Scan for the cell matching the given text and deliver its [X, Y] coordinate at center. 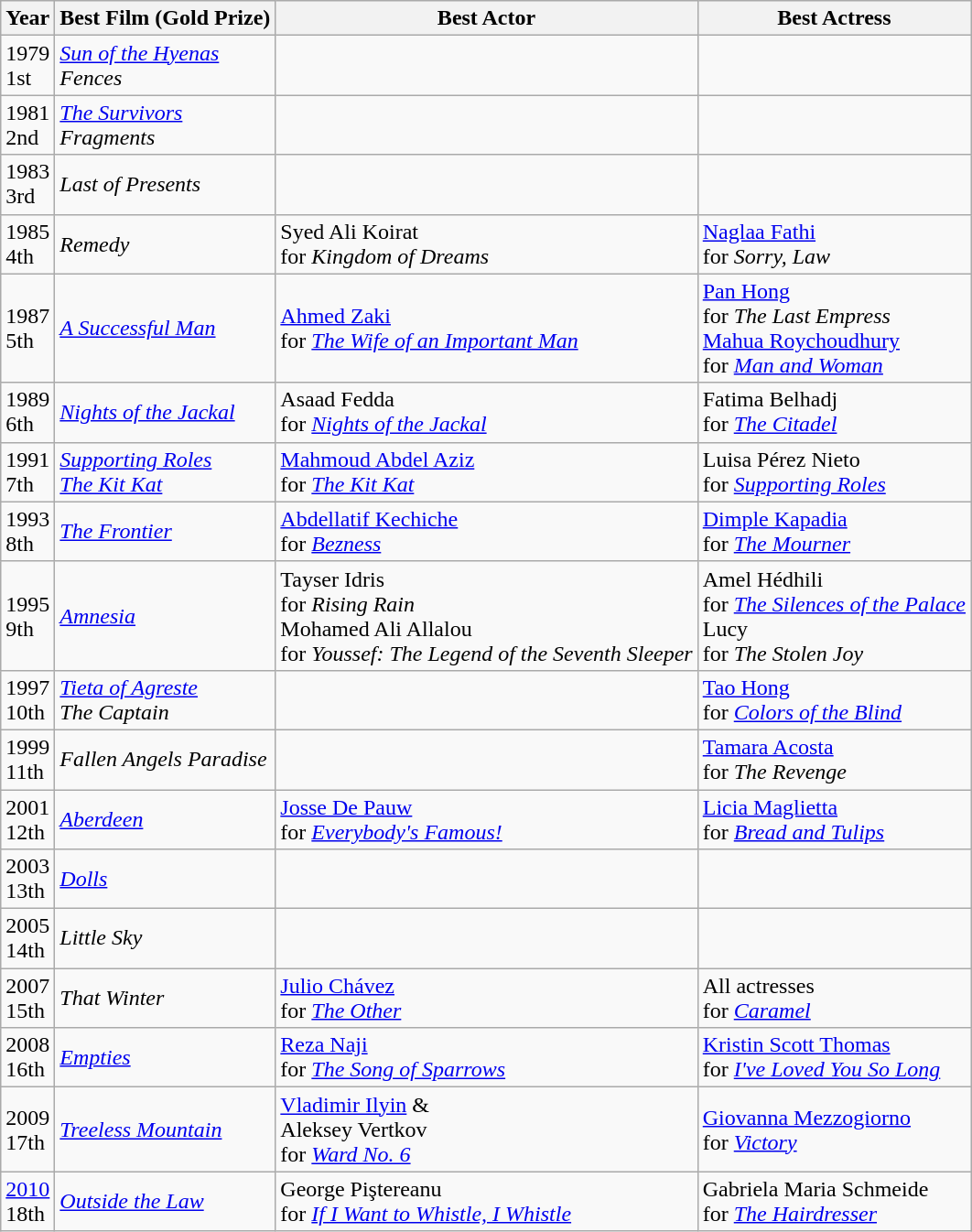
All actressesfor Caramel [834, 998]
Gabriela Maria Schmeidefor The Hairdresser [834, 1201]
Kristin Scott Thomasfor I've Loved You So Long [834, 1058]
200313th [27, 879]
Asaad Feddafor Nights of the Jackal [487, 412]
Tao Hongfor Colors of the Blind [834, 699]
Luisa Pérez Nietofor Supporting Roles [834, 472]
Julio Chávezfor The Other [487, 998]
199710th [27, 699]
Little Sky [165, 939]
The Frontier [165, 531]
Tieta of Agreste The Captain [165, 699]
19875th [27, 328]
Last of Presents [165, 185]
200917th [27, 1129]
George Piştereanufor If I Want to Whistle, I Whistle [487, 1201]
Supporting Roles The Kit Kat [165, 472]
19812nd [27, 124]
Syed Ali Koiratfor Kingdom of Dreams [487, 243]
Abdellatif Kechichefor Bezness [487, 531]
Pan Hongfor The Last Empress Mahua Roychoudhuryfor Man and Woman [834, 328]
19791st [27, 66]
Amnesia [165, 615]
Aberdeen [165, 818]
19854th [27, 243]
The Survivors Fragments [165, 124]
Empties [165, 1058]
Ahmed Zakifor The Wife of an Important Man [487, 328]
Giovanna Mezzogiornofor Victory [834, 1129]
200112th [27, 818]
Licia Magliettafor Bread and Tulips [834, 818]
That Winter [165, 998]
Best Actress [834, 18]
Remedy [165, 243]
Reza Najifor The Song of Sparrows [487, 1058]
200816th [27, 1058]
Naglaa Fathifor Sorry, Law [834, 243]
Josse De Pauwfor Everybody's Famous! [487, 818]
Nights of the Jackal [165, 412]
Mahmoud Abdel Azizfor The Kit Kat [487, 472]
Tayser Idrisfor Rising Rain Mohamed Ali Allaloufor Youssef: The Legend of the Seventh Sleeper [487, 615]
Outside the Law [165, 1201]
200715th [27, 998]
Best Film (Gold Prize) [165, 18]
A Successful Man [165, 328]
200514th [27, 939]
19833rd [27, 185]
201018th [27, 1201]
Dolls [165, 879]
19959th [27, 615]
Vladimir Ilyin & Aleksey Vertkovfor Ward No. 6 [487, 1129]
Year [27, 18]
Best Actor [487, 18]
Sun of the Hyenas Fences [165, 66]
19917th [27, 472]
Dimple Kapadiafor The Mourner [834, 531]
19896th [27, 412]
199911th [27, 760]
Tamara Acostafor The Revenge [834, 760]
19938th [27, 531]
Amel Hédhilifor The Silences of the Palace Lucyfor The Stolen Joy [834, 615]
Fallen Angels Paradise [165, 760]
Fatima Belhadjfor The Citadel [834, 412]
Treeless Mountain [165, 1129]
